Return (X, Y) of the center of cell containing provided text 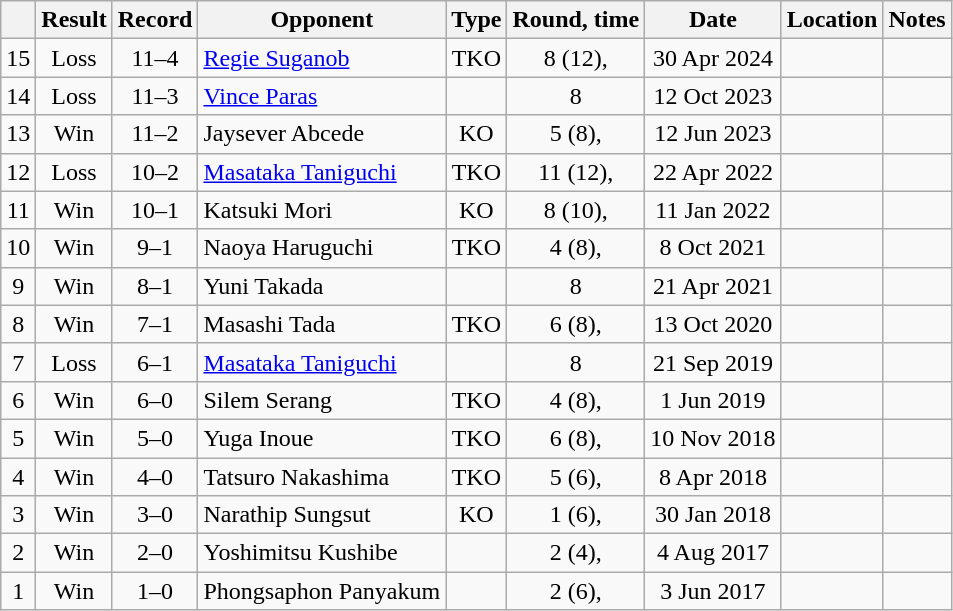
11 Jan 2022 (713, 210)
Naoya Haruguchi (322, 248)
1 (6), (576, 515)
Result (74, 20)
5 (18, 438)
11–2 (155, 134)
4 (18, 477)
2 (6), (576, 591)
8–1 (155, 286)
15 (18, 58)
Regie Suganob (322, 58)
3–0 (155, 515)
30 Apr 2024 (713, 58)
Phongsaphon Panyakum (322, 591)
2–0 (155, 553)
Yoshimitsu Kushibe (322, 553)
8 (12), (576, 58)
2 (4), (576, 553)
8 Oct 2021 (713, 248)
9 (18, 286)
Jaysever Abcede (322, 134)
9–1 (155, 248)
11 (12), (576, 172)
3 Jun 2017 (713, 591)
Notes (917, 20)
1 Jun 2019 (713, 400)
1 (18, 591)
10–2 (155, 172)
Vince Paras (322, 96)
21 Sep 2019 (713, 362)
5 (6), (576, 477)
2 (18, 553)
11–4 (155, 58)
Type (476, 20)
Yuga Inoue (322, 438)
10 (18, 248)
Masashi Tada (322, 324)
13 Oct 2020 (713, 324)
8 (10), (576, 210)
Silem Serang (322, 400)
11 (18, 210)
Katsuki Mori (322, 210)
3 (18, 515)
30 Jan 2018 (713, 515)
12 Oct 2023 (713, 96)
5 (8), (576, 134)
14 (18, 96)
5–0 (155, 438)
Round, time (576, 20)
Date (713, 20)
12 (18, 172)
6–0 (155, 400)
21 Apr 2021 (713, 286)
Yuni Takada (322, 286)
10–1 (155, 210)
12 Jun 2023 (713, 134)
Opponent (322, 20)
4 Aug 2017 (713, 553)
6 (18, 400)
Tatsuro Nakashima (322, 477)
7 (18, 362)
10 Nov 2018 (713, 438)
Record (155, 20)
Narathip Sungsut (322, 515)
13 (18, 134)
11–3 (155, 96)
1–0 (155, 591)
Location (832, 20)
22 Apr 2022 (713, 172)
7–1 (155, 324)
6–1 (155, 362)
4–0 (155, 477)
8 Apr 2018 (713, 477)
